Detect which cell encompasses the target text, then output its (x, y) center coordinate. 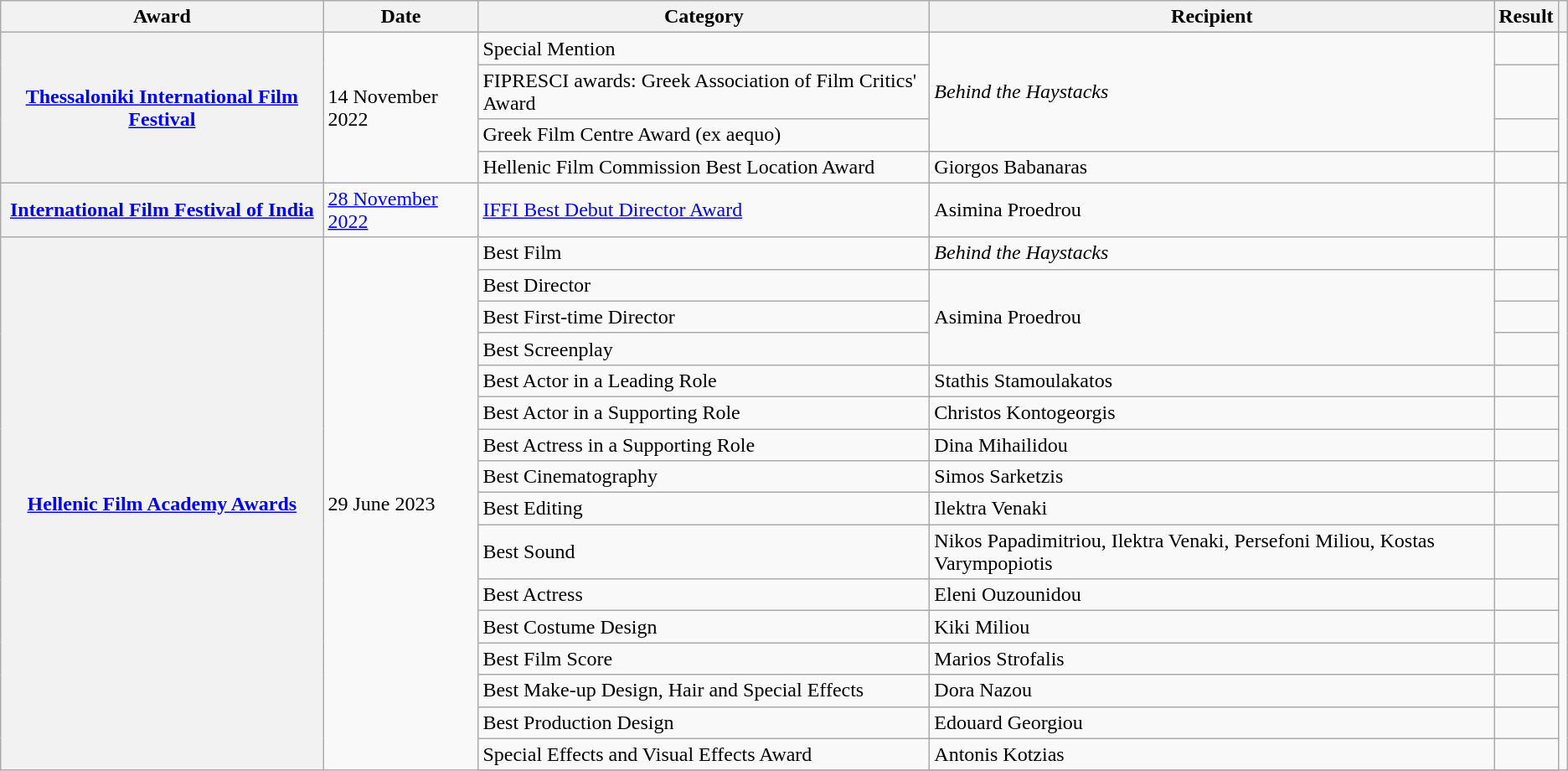
Marios Strofalis (1212, 659)
Edouard Georgiou (1212, 722)
Nikos Papadimitriou, Ilektra Venaki, Persefoni Miliou, Kostas Varympopiotis (1212, 551)
FIPRESCI awards: Greek Association of Film Critics' Award (704, 92)
Simos Sarketzis (1212, 477)
Dina Mihailidou (1212, 445)
Greek Film Centre Award (ex aequo) (704, 135)
Christos Kontogeorgis (1212, 412)
Dora Nazou (1212, 691)
Best Film (704, 253)
Result (1526, 17)
Best Editing (704, 509)
Best Screenplay (704, 349)
Date (400, 17)
Best Make-up Design, Hair and Special Effects (704, 691)
International Film Festival of India (162, 210)
Special Mention (704, 49)
Special Effects and Visual Effects Award (704, 754)
Best Actor in a Leading Role (704, 380)
Kiki Miliou (1212, 627)
Hellenic Film Commission Best Location Award (704, 167)
29 June 2023 (400, 504)
Giorgos Babanaras (1212, 167)
Award (162, 17)
Best Film Score (704, 659)
Best Cinematography (704, 477)
Antonis Kotzias (1212, 754)
Eleni Ouzounidou (1212, 595)
IFFI Best Debut Director Award (704, 210)
Best Production Design (704, 722)
28 November 2022 (400, 210)
Best Actor in a Supporting Role (704, 412)
Best Actress in a Supporting Role (704, 445)
Best Costume Design (704, 627)
Recipient (1212, 17)
Stathis Stamoulakatos (1212, 380)
Thessaloniki International Film Festival (162, 107)
Best Actress (704, 595)
Best Director (704, 285)
14 November 2022 (400, 107)
Ilektra Venaki (1212, 509)
Best Sound (704, 551)
Category (704, 17)
Best First-time Director (704, 317)
Hellenic Film Academy Awards (162, 504)
